For the text-containing cell, return its midpoint in [x, y] coordinate format. 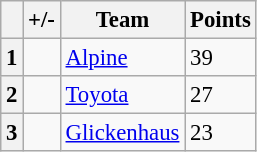
1 [12, 58]
Alpine [122, 58]
Points [220, 20]
3 [12, 133]
39 [220, 58]
Team [122, 20]
Toyota [122, 95]
2 [12, 95]
+/- [42, 20]
27 [220, 95]
23 [220, 133]
Glickenhaus [122, 133]
